Scan for the cell matching the given text and deliver its [X, Y] coordinate at center. 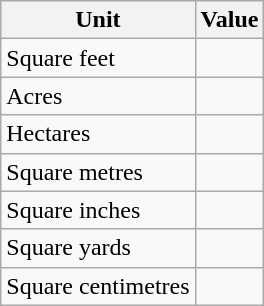
Value [230, 20]
Square centimetres [98, 286]
Acres [98, 96]
Square inches [98, 210]
Square metres [98, 172]
Unit [98, 20]
Square feet [98, 58]
Hectares [98, 134]
Square yards [98, 248]
